Pinpoint the cell where the given text exists, returning its [X, Y] midpoint coordinate. 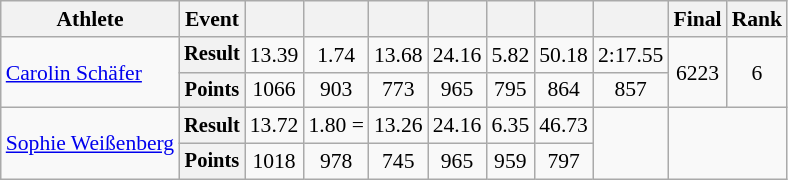
745 [398, 162]
6.35 [510, 126]
46.73 [564, 126]
13.72 [274, 126]
Event [212, 19]
Carolin Schäfer [90, 72]
13.39 [274, 55]
13.68 [398, 55]
1.80 = [336, 126]
864 [564, 90]
Rank [758, 19]
2:17.55 [630, 55]
903 [336, 90]
1.74 [336, 55]
1066 [274, 90]
50.18 [564, 55]
1018 [274, 162]
6 [758, 72]
Final [697, 19]
795 [510, 90]
959 [510, 162]
857 [630, 90]
Sophie Weißenberg [90, 144]
773 [398, 90]
5.82 [510, 55]
Athlete [90, 19]
13.26 [398, 126]
978 [336, 162]
797 [564, 162]
6223 [697, 72]
